Detect which cell encompasses the target text, then output its (X, Y) center coordinate. 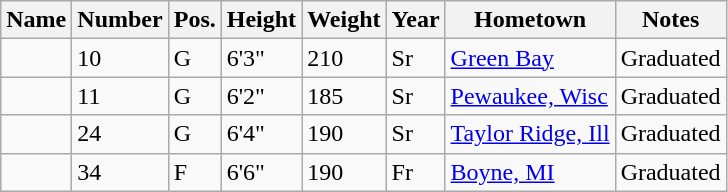
6'3" (261, 58)
24 (120, 134)
Green Bay (530, 58)
Taylor Ridge, Ill (530, 134)
Hometown (530, 20)
6'2" (261, 96)
Weight (344, 20)
6'6" (261, 172)
210 (344, 58)
11 (120, 96)
Notes (670, 20)
Name (36, 20)
Pewaukee, Wisc (530, 96)
Height (261, 20)
6'4" (261, 134)
34 (120, 172)
10 (120, 58)
F (194, 172)
185 (344, 96)
Year (416, 20)
Boyne, MI (530, 172)
Pos. (194, 20)
Number (120, 20)
Fr (416, 172)
